From the cell containing the given text, extract its center point as (X, Y) coordinate. 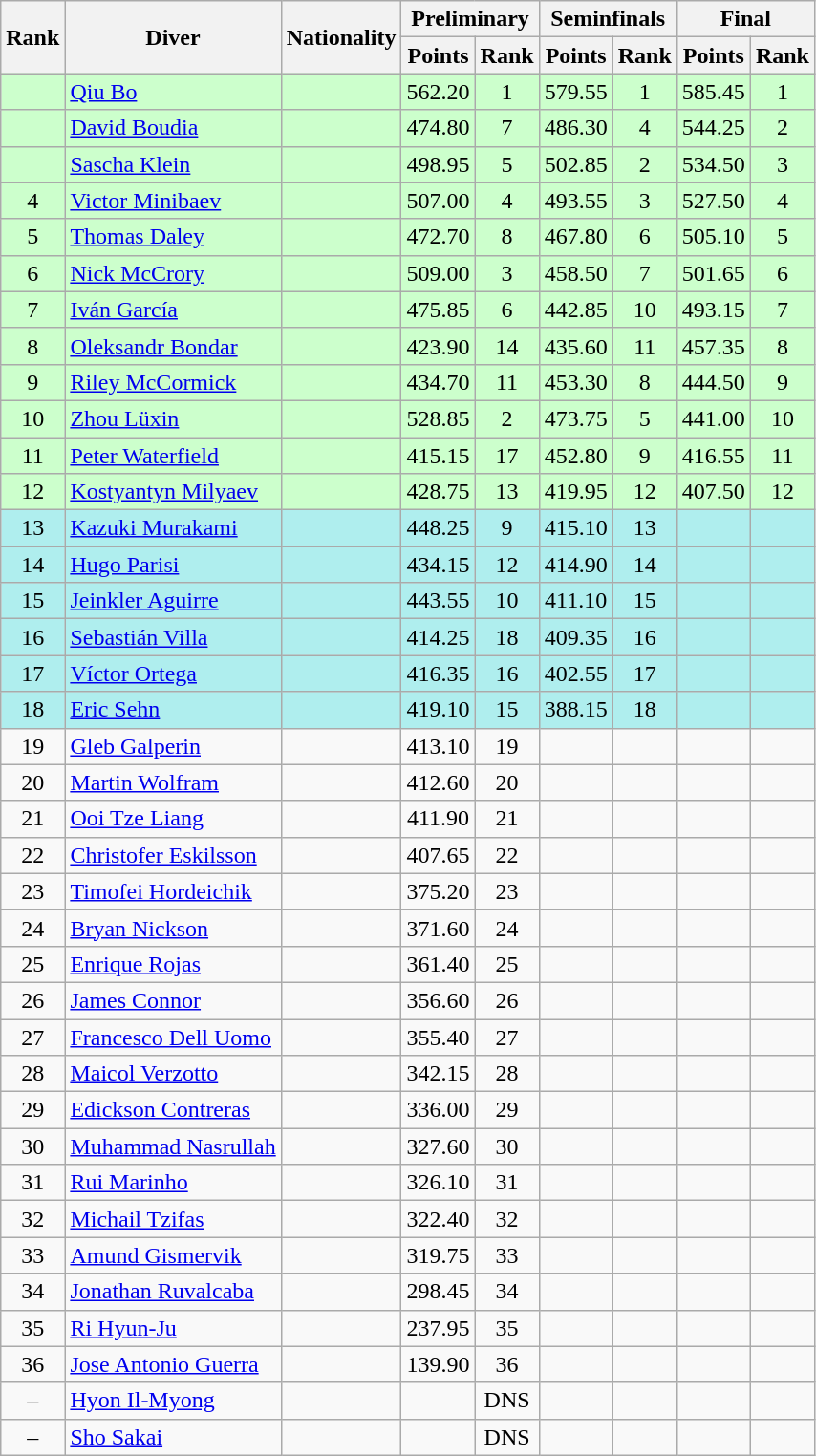
443.55 (438, 601)
473.75 (575, 418)
Gleb Galperin (173, 746)
322.40 (438, 1219)
472.70 (438, 237)
Final (745, 19)
544.25 (713, 128)
448.25 (438, 528)
Thomas Daley (173, 237)
502.85 (575, 164)
355.40 (438, 1037)
416.55 (713, 456)
Sebastián Villa (173, 637)
585.45 (713, 92)
Nationality (341, 37)
419.95 (575, 492)
298.45 (438, 1292)
Qiu Bo (173, 92)
475.85 (438, 310)
Kazuki Murakami (173, 528)
562.20 (438, 92)
423.90 (438, 346)
444.50 (713, 382)
Timofei Hordeichik (173, 891)
414.25 (438, 637)
Muhammad Nasrullah (173, 1146)
416.35 (438, 674)
534.50 (713, 164)
509.00 (438, 273)
Jeinkler Aguirre (173, 601)
412.60 (438, 782)
Bryan Nickson (173, 928)
388.15 (575, 710)
Seminfinals (608, 19)
Jonathan Ruvalcaba (173, 1292)
371.60 (438, 928)
Riley McCormick (173, 382)
457.35 (713, 346)
419.10 (438, 710)
326.10 (438, 1183)
375.20 (438, 891)
Sho Sakai (173, 1437)
411.10 (575, 601)
474.80 (438, 128)
139.90 (438, 1364)
Víctor Ortega (173, 674)
Hugo Parisi (173, 565)
Peter Waterfield (173, 456)
415.10 (575, 528)
Zhou Lüxin (173, 418)
361.40 (438, 964)
237.95 (438, 1328)
467.80 (575, 237)
Sascha Klein (173, 164)
435.60 (575, 346)
Martin Wolfram (173, 782)
327.60 (438, 1146)
Christofer Eskilsson (173, 855)
Oleksandr Bondar (173, 346)
Preliminary (470, 19)
Maicol Verzotto (173, 1074)
David Boudia (173, 128)
409.35 (575, 637)
Nick McCrory (173, 273)
Kostyantyn Milyaev (173, 492)
505.10 (713, 237)
441.00 (713, 418)
Enrique Rojas (173, 964)
319.75 (438, 1255)
453.30 (575, 382)
Iván García (173, 310)
Victor Minibaev (173, 201)
486.30 (575, 128)
413.10 (438, 746)
Hyon Il-Myong (173, 1401)
Francesco Dell Uomo (173, 1037)
Diver (173, 37)
Jose Antonio Guerra (173, 1364)
336.00 (438, 1110)
411.90 (438, 819)
Eric Sehn (173, 710)
434.70 (438, 382)
498.95 (438, 164)
356.60 (438, 1000)
407.50 (713, 492)
415.15 (438, 456)
Ri Hyun-Ju (173, 1328)
527.50 (713, 201)
442.85 (575, 310)
458.50 (575, 273)
James Connor (173, 1000)
501.65 (713, 273)
402.55 (575, 674)
Amund Gismervik (173, 1255)
579.55 (575, 92)
507.00 (438, 201)
493.55 (575, 201)
414.90 (575, 565)
Michail Tzifas (173, 1219)
Edickson Contreras (173, 1110)
407.65 (438, 855)
493.15 (713, 310)
428.75 (438, 492)
342.15 (438, 1074)
528.85 (438, 418)
434.15 (438, 565)
Ooi Tze Liang (173, 819)
Rui Marinho (173, 1183)
452.80 (575, 456)
